Output the (X, Y) coordinate of the center of the cell containing the given text.  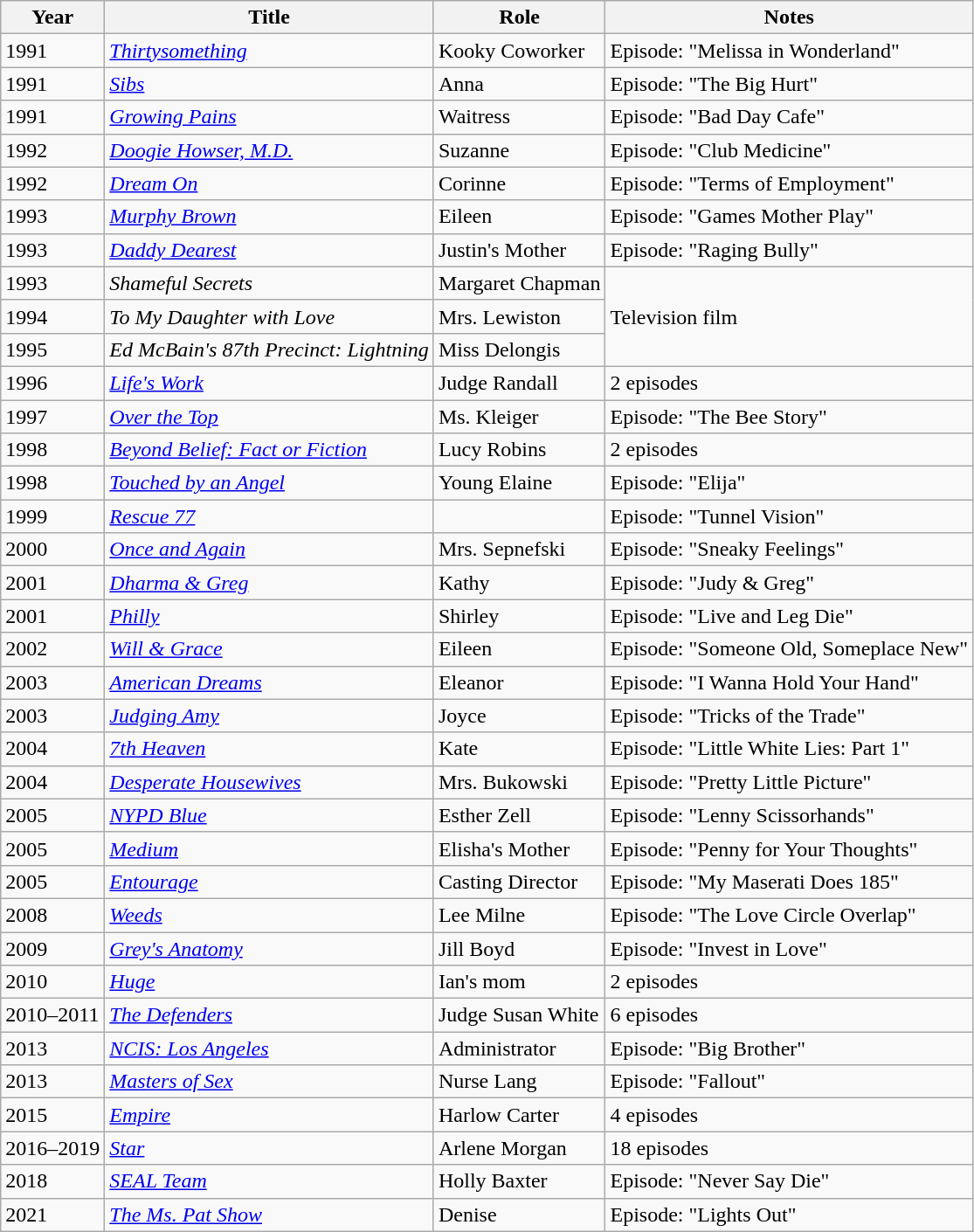
4 episodes (790, 1115)
Harlow Carter (519, 1115)
Touched by an Angel (269, 483)
Suzanne (519, 150)
1996 (52, 383)
Anna (519, 84)
Lucy Robins (519, 450)
Shirley (519, 616)
Growing Pains (269, 117)
1994 (52, 316)
Empire (269, 1115)
Episode: "Big Brother" (790, 1049)
Mrs. Sepnefski (519, 550)
Episode: "I Wanna Hold Your Hand" (790, 682)
2016–2019 (52, 1148)
2010–2011 (52, 1015)
Ms. Kleiger (519, 417)
Esther Zell (519, 815)
2021 (52, 1215)
Title (269, 17)
2018 (52, 1181)
7th Heaven (269, 749)
2010 (52, 982)
Margaret Chapman (519, 283)
NCIS: Los Angeles (269, 1049)
Episode: "Penny for Your Thoughts" (790, 848)
Judge Susan White (519, 1015)
Year (52, 17)
Episode: "Club Medicine" (790, 150)
Murphy Brown (269, 217)
Arlene Morgan (519, 1148)
Episode: "Games Mother Play" (790, 217)
2000 (52, 550)
Kathy (519, 583)
1997 (52, 417)
Over the Top (269, 417)
Judging Amy (269, 716)
Young Elaine (519, 483)
Mrs. Bukowski (519, 782)
Episode: "Tricks of the Trade" (790, 716)
Episode: "Terms of Employment" (790, 183)
Kate (519, 749)
Episode: "Pretty Little Picture" (790, 782)
Ian's mom (519, 982)
2008 (52, 915)
Denise (519, 1215)
Holly Baxter (519, 1181)
Kooky Coworker (519, 51)
Episode: "Fallout" (790, 1082)
Jill Boyd (519, 948)
Beyond Belief: Fact or Fiction (269, 450)
Role (519, 17)
Television film (790, 316)
Judge Randall (519, 383)
Will & Grace (269, 649)
Episode: "Tunnel Vision" (790, 516)
SEAL Team (269, 1181)
Medium (269, 848)
Justin's Mother (519, 250)
Episode: "Never Say Die" (790, 1181)
Sibs (269, 84)
18 episodes (790, 1148)
Dharma & Greg (269, 583)
American Dreams (269, 682)
Desperate Housewives (269, 782)
The Ms. Pat Show (269, 1215)
2009 (52, 948)
Episode: "The Love Circle Overlap" (790, 915)
Lee Milne (519, 915)
Episode: "Lights Out" (790, 1215)
Daddy Dearest (269, 250)
NYPD Blue (269, 815)
Weeds (269, 915)
Mrs. Lewiston (519, 316)
Life's Work (269, 383)
1995 (52, 350)
Huge (269, 982)
Entourage (269, 882)
1999 (52, 516)
The Defenders (269, 1015)
Star (269, 1148)
Rescue 77 (269, 516)
Nurse Lang (519, 1082)
Eleanor (519, 682)
Casting Director (519, 882)
Episode: "Invest in Love" (790, 948)
Corinne (519, 183)
Notes (790, 17)
Episode: "Someone Old, Someplace New" (790, 649)
Doogie Howser, M.D. (269, 150)
Ed McBain's 87th Precinct: Lightning (269, 350)
Shameful Secrets (269, 283)
Episode: "Sneaky Feelings" (790, 550)
Joyce (519, 716)
To My Daughter with Love (269, 316)
Episode: "My Maserati Does 185" (790, 882)
2002 (52, 649)
Episode: "Raging Bully" (790, 250)
Episode: "Bad Day Cafe" (790, 117)
Philly (269, 616)
Episode: "The Big Hurt" (790, 84)
Episode: "Live and Leg Die" (790, 616)
Episode: "Melissa in Wonderland" (790, 51)
Dream On (269, 183)
Grey's Anatomy (269, 948)
6 episodes (790, 1015)
Once and Again (269, 550)
Miss Delongis (519, 350)
Administrator (519, 1049)
Episode: "Lenny Scissorhands" (790, 815)
Masters of Sex (269, 1082)
Thirtysomething (269, 51)
2015 (52, 1115)
Elisha's Mother (519, 848)
Episode: "Little White Lies: Part 1" (790, 749)
Waitress (519, 117)
Episode: "Elija" (790, 483)
Episode: "The Bee Story" (790, 417)
Episode: "Judy & Greg" (790, 583)
